Return the (x, y) coordinate for the center point of the cell that contains the specified text.  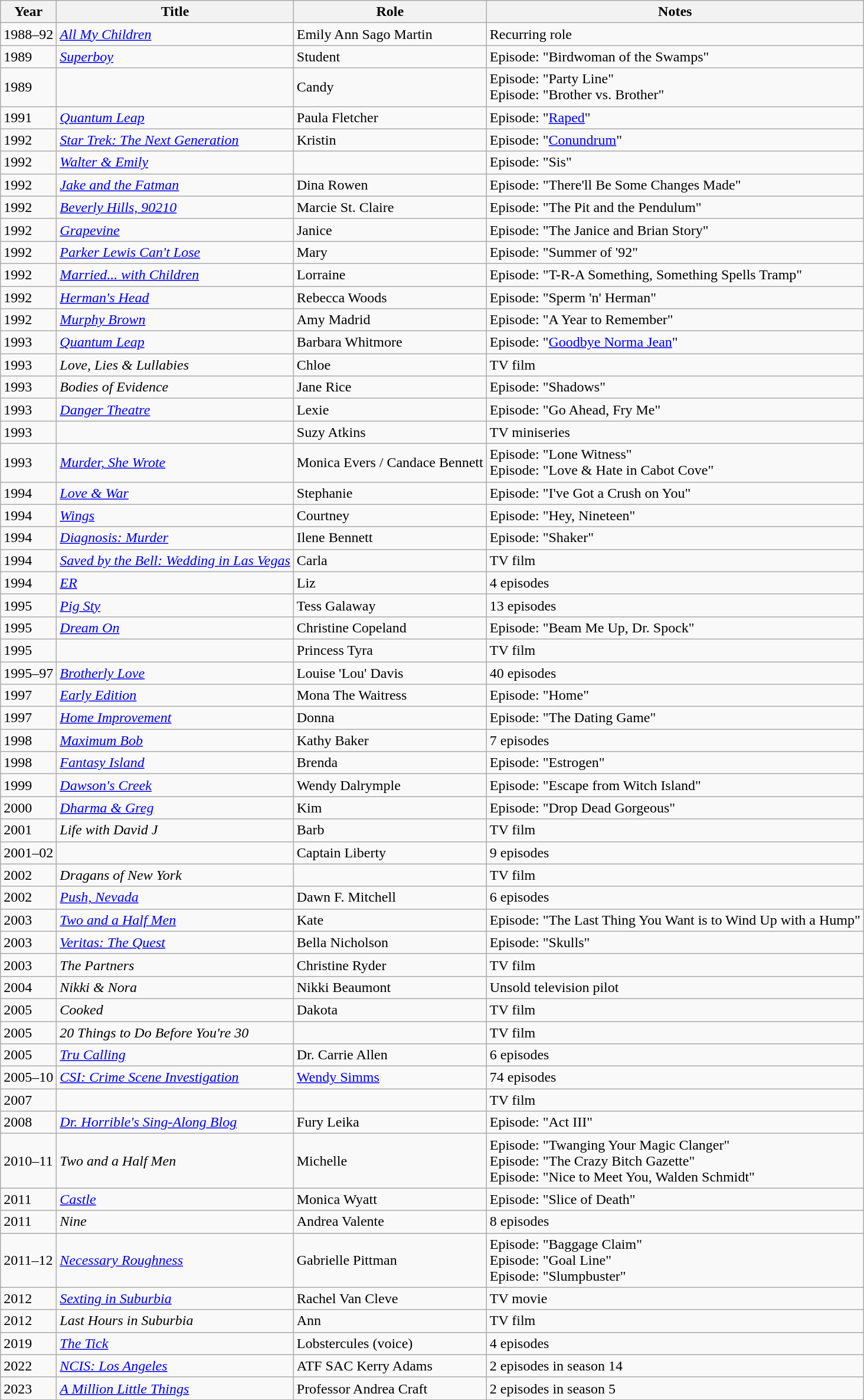
Dharma & Greg (175, 808)
Monica Wyatt (390, 1199)
Stephanie (390, 493)
Episode: "I've Got a Crush on You" (675, 493)
CSI: Crime Scene Investigation (175, 1078)
Episode: "Shadows" (675, 387)
Episode: "Go Ahead, Fry Me" (675, 410)
Lorraine (390, 275)
Professor Andrea Craft (390, 1388)
Dragans of New York (175, 875)
Necessary Roughness (175, 1260)
1988–92 (28, 34)
Pig Sty (175, 605)
2 episodes in season 14 (675, 1366)
2007 (28, 1100)
Dr. Carrie Allen (390, 1055)
Love & War (175, 493)
Kathy Baker (390, 740)
1995–97 (28, 673)
2005–10 (28, 1078)
2019 (28, 1343)
Student (390, 57)
Grapevine (175, 230)
Notes (675, 12)
Cooked (175, 1010)
Episode: "Goodbye Norma Jean" (675, 342)
Beverly Hills, 90210 (175, 207)
Christine Ryder (390, 965)
Episode: "Conundrum" (675, 140)
2001 (28, 830)
Bella Nicholson (390, 942)
NCIS: Los Angeles (175, 1366)
Episode: "A Year to Remember" (675, 320)
7 episodes (675, 740)
Andrea Valente (390, 1222)
Kim (390, 808)
Rachel Van Cleve (390, 1298)
Dr. Horrible's Sing-Along Blog (175, 1122)
Amy Madrid (390, 320)
2010–11 (28, 1161)
Emily Ann Sago Martin (390, 34)
Episode: "The Janice and Brian Story" (675, 230)
Dawn F. Mitchell (390, 898)
2023 (28, 1388)
Maximum Bob (175, 740)
Nikki Beaumont (390, 987)
Last Hours in Suburbia (175, 1321)
Ilene Bennett (390, 538)
Walter & Emily (175, 162)
Dakota (390, 1010)
Superboy (175, 57)
Unsold television pilot (675, 987)
Fury Leika (390, 1122)
Barb (390, 830)
Episode: "Slice of Death" (675, 1199)
Episode: "Raped" (675, 118)
Lexie (390, 410)
20 Things to Do Before You're 30 (175, 1033)
Brenda (390, 763)
Candy (390, 87)
8 episodes (675, 1222)
Captain Liberty (390, 853)
Tru Calling (175, 1055)
Herman's Head (175, 297)
Christine Copeland (390, 628)
Role (390, 12)
Louise 'Lou' Davis (390, 673)
Episode: "Sperm 'n' Herman" (675, 297)
Episode: "Estrogen" (675, 763)
2022 (28, 1366)
Michelle (390, 1161)
Episode: "The Last Thing You Want is to Wind Up with a Hump" (675, 920)
Wendy Dalrymple (390, 785)
ER (175, 583)
Dawson's Creek (175, 785)
40 episodes (675, 673)
Gabrielle Pittman (390, 1260)
Episode: "Hey, Nineteen" (675, 515)
Donna (390, 718)
TV movie (675, 1298)
1999 (28, 785)
Episode: "Summer of '92" (675, 252)
Danger Theatre (175, 410)
2001–02 (28, 853)
The Tick (175, 1343)
2000 (28, 808)
Paula Fletcher (390, 118)
Dina Rowen (390, 185)
The Partners (175, 965)
Monica Evers / Candace Bennett (390, 463)
Kristin (390, 140)
Love, Lies & Lullabies (175, 365)
Ann (390, 1321)
Dream On (175, 628)
Sexting in Suburbia (175, 1298)
Episode: "Shaker" (675, 538)
Episode: "Baggage Claim"Episode: "Goal Line"Episode: "Slumpbuster" (675, 1260)
A Million Little Things (175, 1388)
Star Trek: The Next Generation (175, 140)
13 episodes (675, 605)
2008 (28, 1122)
Episode: "Twanging Your Magic Clanger"Episode: "The Crazy Bitch Gazette"Episode: "Nice to Meet You, Walden Schmidt" (675, 1161)
Episode: "Birdwoman of the Swamps" (675, 57)
Wendy Simms (390, 1078)
Fantasy Island (175, 763)
Parker Lewis Can't Lose (175, 252)
Murder, She Wrote (175, 463)
ATF SAC Kerry Adams (390, 1366)
2011–12 (28, 1260)
Diagnosis: Murder (175, 538)
Episode: "Party Line"Episode: "Brother vs. Brother" (675, 87)
Saved by the Bell: Wedding in Las Vegas (175, 560)
Push, Nevada (175, 898)
Brotherly Love (175, 673)
Married... with Children (175, 275)
Barbara Whitmore (390, 342)
Episode: "Act III" (675, 1122)
Jake and the Fatman (175, 185)
Courtney (390, 515)
Carla (390, 560)
Episode: "Drop Dead Gorgeous" (675, 808)
Kate (390, 920)
Nikki & Nora (175, 987)
Episode: "T-R-A Something, Something Spells Tramp" (675, 275)
Episode: "Sis" (675, 162)
Life with David J (175, 830)
Veritas: The Quest (175, 942)
Episode: "The Pit and the Pendulum" (675, 207)
Marcie St. Claire (390, 207)
2004 (28, 987)
Early Edition (175, 696)
Suzy Atkins (390, 432)
Year (28, 12)
Bodies of Evidence (175, 387)
Episode: "Skulls" (675, 942)
Episode: "There'll Be Some Changes Made" (675, 185)
Title (175, 12)
Episode: "The Dating Game" (675, 718)
Murphy Brown (175, 320)
Castle (175, 1199)
Rebecca Woods (390, 297)
74 episodes (675, 1078)
2 episodes in season 5 (675, 1388)
Episode: "Lone Witness"Episode: "Love & Hate in Cabot Cove" (675, 463)
TV miniseries (675, 432)
Princess Tyra (390, 650)
Wings (175, 515)
Tess Galaway (390, 605)
Nine (175, 1222)
Liz (390, 583)
Episode: "Home" (675, 696)
All My Children (175, 34)
9 episodes (675, 853)
Recurring role (675, 34)
Episode: "Beam Me Up, Dr. Spock" (675, 628)
Mona The Waitress (390, 696)
Janice (390, 230)
Mary (390, 252)
Jane Rice (390, 387)
Episode: "Escape from Witch Island" (675, 785)
Lobstercules (voice) (390, 1343)
Home Improvement (175, 718)
Chloe (390, 365)
1991 (28, 118)
